Locate the cell with the specified text and output its (X, Y) center coordinate. 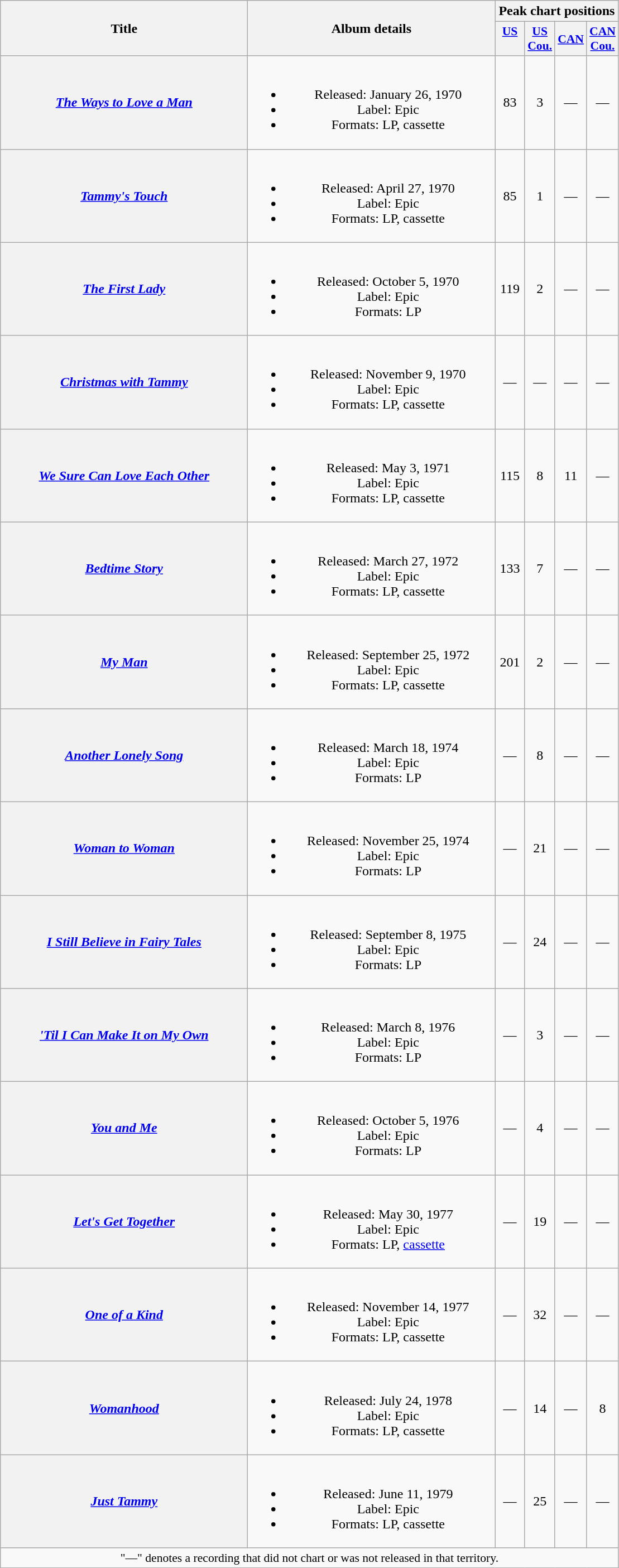
Released: May 30, 1977Label: EpicFormats: LP, cassette (372, 1221)
'Til I Can Make It on My Own (124, 1035)
Bedtime Story (124, 568)
One of a Kind (124, 1315)
19 (540, 1221)
I Still Believe in Fairy Tales (124, 942)
Woman to Woman (124, 848)
CANCou. (603, 39)
Released: October 5, 1970Label: EpicFormats: LP (372, 289)
14 (540, 1408)
CAN (570, 39)
Released: March 27, 1972Label: EpicFormats: LP, cassette (372, 568)
Released: April 27, 1970Label: EpicFormats: LP, cassette (372, 195)
Womanhood (124, 1408)
85 (510, 195)
US (510, 39)
Released: September 8, 1975Label: EpicFormats: LP (372, 942)
25 (540, 1502)
7 (540, 568)
24 (540, 942)
Just Tammy (124, 1502)
We Sure Can Love Each Other (124, 476)
Another Lonely Song (124, 755)
83 (510, 103)
Released: July 24, 1978Label: EpicFormats: LP, cassette (372, 1408)
The First Lady (124, 289)
Released: January 26, 1970Label: EpicFormats: LP, cassette (372, 103)
You and Me (124, 1129)
Released: March 18, 1974Label: EpicFormats: LP (372, 755)
Released: May 3, 1971Label: EpicFormats: LP, cassette (372, 476)
Tammy's Touch (124, 195)
201 (510, 662)
Album details (372, 28)
Released: June 11, 1979Label: EpicFormats: LP, cassette (372, 1502)
Released: March 8, 1976Label: EpicFormats: LP (372, 1035)
119 (510, 289)
The Ways to Love a Man (124, 103)
21 (540, 848)
Peak chart positions (557, 11)
USCou. (540, 39)
Let's Get Together (124, 1221)
Released: November 9, 1970Label: EpicFormats: LP, cassette (372, 382)
Christmas with Tammy (124, 382)
Released: November 14, 1977Label: EpicFormats: LP, cassette (372, 1315)
Title (124, 28)
"—" denotes a recording that did not chart or was not released in that territory. (309, 1558)
Released: October 5, 1976Label: EpicFormats: LP (372, 1129)
4 (540, 1129)
115 (510, 476)
11 (570, 476)
My Man (124, 662)
1 (540, 195)
Released: September 25, 1972Label: EpicFormats: LP, cassette (372, 662)
32 (540, 1315)
Released: November 25, 1974Label: EpicFormats: LP (372, 848)
133 (510, 568)
